For the text-containing cell, return its midpoint in [X, Y] coordinate format. 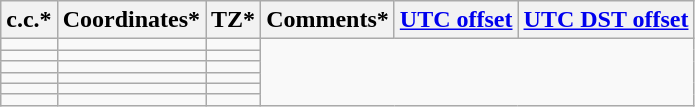
UTC DST offset [606, 20]
TZ* [234, 20]
c.c.* [29, 20]
UTC offset [456, 20]
Coordinates* [131, 20]
Comments* [328, 20]
